Capture the cell that displays the provided text and extract its (X, Y) central coordinate. 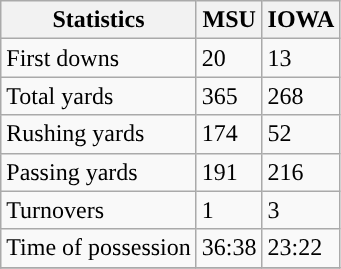
Passing yards (99, 172)
36:38 (229, 248)
52 (301, 134)
174 (229, 134)
23:22 (301, 248)
268 (301, 96)
IOWA (301, 20)
MSU (229, 20)
1 (229, 210)
365 (229, 96)
Time of possession (99, 248)
13 (301, 58)
First downs (99, 58)
Statistics (99, 20)
20 (229, 58)
3 (301, 210)
Turnovers (99, 210)
Rushing yards (99, 134)
Total yards (99, 96)
216 (301, 172)
191 (229, 172)
